Search for the cell housing the specified text and yield its [x, y] center coordinate. 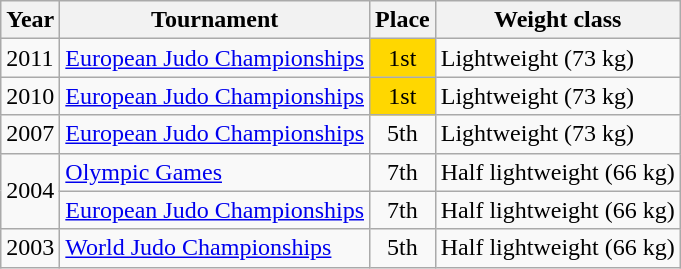
Olympic Games [215, 172]
2003 [30, 248]
2011 [30, 58]
2007 [30, 134]
World Judo Championships [215, 248]
Tournament [215, 20]
Place [403, 20]
2010 [30, 96]
2004 [30, 191]
Weight class [558, 20]
Year [30, 20]
